Provide the [x, y] coordinate of the cell's center where the given text is located.  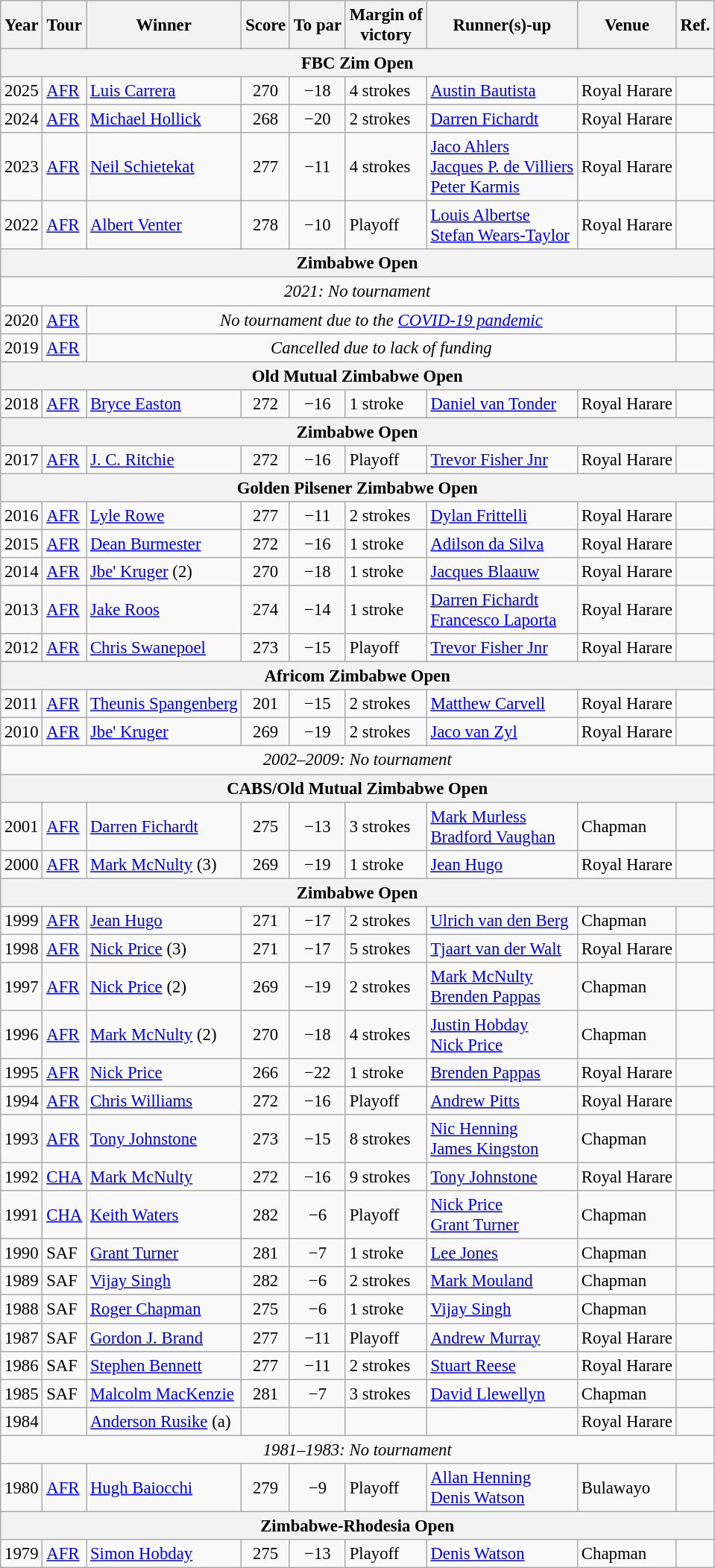
Mark McNulty (3) [164, 864]
1984 [22, 1421]
Mark McNulty (2) [164, 1035]
Nick Price (3) [164, 948]
Justin Hobday Nick Price [502, 1035]
1998 [22, 948]
Year [22, 25]
Denis Watson [502, 1554]
CABS/Old Mutual Zimbabwe Open [358, 788]
268 [265, 119]
Ref. [695, 25]
Allan Henning Denis Watson [502, 1488]
2020 [22, 320]
Jaco van Zyl [502, 732]
Keith Waters [164, 1215]
Luis Carrera [164, 91]
1991 [22, 1215]
1995 [22, 1073]
Simon Hobday [164, 1554]
−10 [318, 225]
Matthew Carvell [502, 704]
Jaco Ahlers Jacques P. de Villiers Peter Karmis [502, 167]
274 [265, 610]
1989 [22, 1282]
266 [265, 1073]
−14 [318, 610]
2025 [22, 91]
Chris Swanepoel [164, 648]
FBC Zim Open [358, 63]
Mark Mouland [502, 1282]
Score [265, 25]
Cancelled due to lack of funding [382, 347]
Nick Price [164, 1073]
Mark McNulty Brenden Pappas [502, 987]
Louis Albertse Stefan Wears-Taylor [502, 225]
Chris Williams [164, 1101]
2024 [22, 119]
2013 [22, 610]
Mark McNulty [164, 1177]
1981–1983: No tournament [358, 1449]
Jake Roos [164, 610]
J. C. Ritchie [164, 460]
1992 [22, 1177]
Winner [164, 25]
Zimbabwe-Rhodesia Open [358, 1526]
Ulrich van den Berg [502, 921]
Bulawayo [628, 1488]
8 strokes [386, 1139]
Tjaart van der Walt [502, 948]
Andrew Murray [502, 1338]
9 strokes [386, 1177]
Bryce Easton [164, 403]
Anderson Rusike (a) [164, 1421]
Tour [64, 25]
1990 [22, 1253]
278 [265, 225]
1999 [22, 921]
Venue [628, 25]
1996 [22, 1035]
Brenden Pappas [502, 1073]
1979 [22, 1554]
2015 [22, 544]
Austin Bautista [502, 91]
1994 [22, 1101]
Neil Schietekat [164, 167]
Adilson da Silva [502, 544]
2021: No tournament [358, 292]
Malcolm MacKenzie [164, 1394]
Hugh Baiocchi [164, 1488]
Jacques Blaauw [502, 572]
2002–2009: No tournament [358, 761]
−9 [318, 1488]
1980 [22, 1488]
279 [265, 1488]
Grant Turner [164, 1253]
Andrew Pitts [502, 1101]
2011 [22, 704]
Stephen Bennett [164, 1365]
2001 [22, 826]
To par [318, 25]
2010 [22, 732]
1997 [22, 987]
−20 [318, 119]
2016 [22, 516]
1985 [22, 1394]
Old Mutual Zimbabwe Open [358, 376]
2014 [22, 572]
Michael Hollick [164, 119]
Nick Price Grant Turner [502, 1215]
5 strokes [386, 948]
Dylan Frittelli [502, 516]
Nick Price (2) [164, 987]
1988 [22, 1309]
Nic Henning James Kingston [502, 1139]
2000 [22, 864]
David Llewellyn [502, 1394]
Roger Chapman [164, 1309]
−22 [318, 1073]
Jbe' Kruger (2) [164, 572]
1993 [22, 1139]
Africom Zimbabwe Open [358, 676]
2019 [22, 347]
Darren Fichardt Francesco Laporta [502, 610]
Albert Venter [164, 225]
Golden Pilsener Zimbabwe Open [358, 488]
Dean Burmester [164, 544]
201 [265, 704]
Stuart Reese [502, 1365]
Runner(s)-up [502, 25]
2023 [22, 167]
Lee Jones [502, 1253]
Theunis Spangenberg [164, 704]
1987 [22, 1338]
2018 [22, 403]
2022 [22, 225]
1986 [22, 1365]
Margin ofvictory [386, 25]
Mark Murless Bradford Vaughan [502, 826]
2012 [22, 648]
Daniel van Tonder [502, 403]
No tournament due to the COVID-19 pandemic [382, 320]
Gordon J. Brand [164, 1338]
2017 [22, 460]
Jbe' Kruger [164, 732]
Lyle Rowe [164, 516]
